Provide the [X, Y] coordinate of the cell's center where the given text is located.  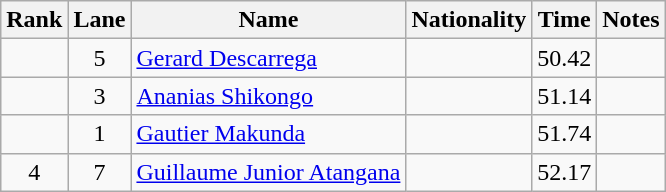
51.74 [564, 134]
Lane [100, 20]
7 [100, 172]
1 [100, 134]
50.42 [564, 58]
Gerard Descarrega [268, 58]
3 [100, 96]
Nationality [469, 20]
52.17 [564, 172]
4 [34, 172]
Name [268, 20]
Guillaume Junior Atangana [268, 172]
51.14 [564, 96]
Ananias Shikongo [268, 96]
Rank [34, 20]
Gautier Makunda [268, 134]
Time [564, 20]
5 [100, 58]
Notes [631, 20]
